Return the (x, y) coordinate for the center point of the cell that contains the specified text.  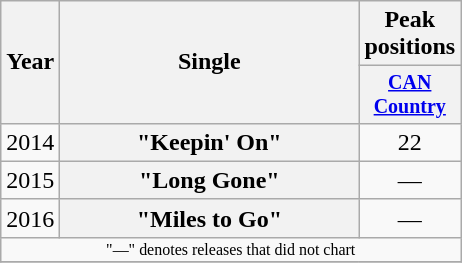
Single (210, 62)
"—" denotes releases that did not chart (231, 249)
"Keepin' On" (210, 142)
CANCountry (410, 94)
2014 (30, 142)
2015 (30, 180)
2016 (30, 218)
22 (410, 142)
"Miles to Go" (210, 218)
Year (30, 62)
"Long Gone" (210, 180)
Peakpositions (410, 34)
